Extract the [X, Y] coordinate from the center of the cell holding the provided text.  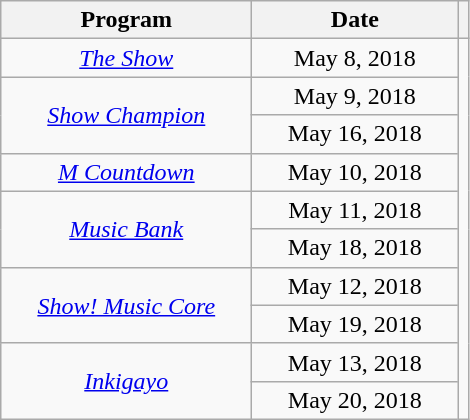
Show Champion [126, 115]
Inkigayo [126, 381]
Show! Music Core [126, 305]
May 16, 2018 [355, 134]
May 13, 2018 [355, 362]
Music Bank [126, 229]
May 18, 2018 [355, 248]
Date [355, 20]
May 20, 2018 [355, 400]
May 12, 2018 [355, 286]
The Show [126, 58]
May 19, 2018 [355, 324]
May 11, 2018 [355, 210]
May 8, 2018 [355, 58]
Program [126, 20]
M Countdown [126, 172]
May 10, 2018 [355, 172]
May 9, 2018 [355, 96]
